For the text-containing cell, return its midpoint in [x, y] coordinate format. 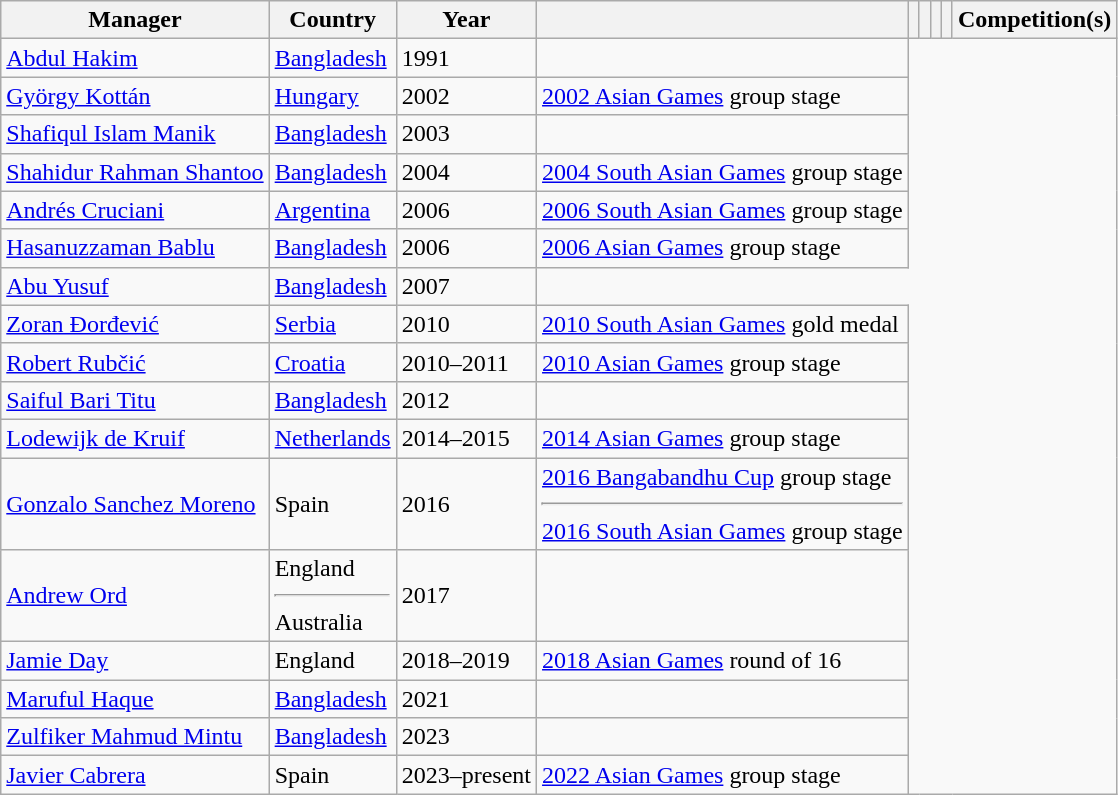
Manager [135, 20]
2010 South Asian Games gold medal [723, 324]
2003 [466, 134]
Zulfiker Mahmud Mintu [135, 737]
2010–2011 [466, 362]
2021 [466, 699]
2002 Asian Games group stage [723, 96]
Shafiqul Islam Manik [135, 134]
2004 South Asian Games group stage [723, 172]
England [332, 661]
Croatia [332, 362]
2006 South Asian Games group stage [723, 210]
Hungary [332, 96]
Andrés Cruciani [135, 210]
Hasanuzzaman Bablu [135, 248]
2017 [466, 596]
2018–2019 [466, 661]
Andrew Ord [135, 596]
2023–present [466, 775]
2018 Asian Games round of 16 [723, 661]
Year [466, 20]
Country [332, 20]
2004 [466, 172]
Abdul Hakim [135, 58]
Serbia [332, 324]
2007 [466, 286]
Abu Yusuf [135, 286]
Netherlands [332, 438]
Javier Cabrera [135, 775]
Gonzalo Sanchez Moreno [135, 504]
2010 Asian Games group stage [723, 362]
Zoran Đorđević [135, 324]
England Australia [332, 596]
2016 Bangabandhu Cup group stage2016 South Asian Games group stage [723, 504]
Maruful Haque [135, 699]
2014 Asian Games group stage [723, 438]
2012 [466, 400]
2023 [466, 737]
2010 [466, 324]
2006 Asian Games group stage [723, 248]
Shahidur Rahman Shantoo [135, 172]
Saiful Bari Titu [135, 400]
Argentina [332, 210]
2014–2015 [466, 438]
2016 [466, 504]
Competition(s) [1034, 20]
Lodewijk de Kruif [135, 438]
1991 [466, 58]
2002 [466, 96]
Jamie Day [135, 661]
2022 Asian Games group stage [723, 775]
Robert Rubčić [135, 362]
György Kottán [135, 96]
